For the text-containing cell, return its midpoint in [X, Y] coordinate format. 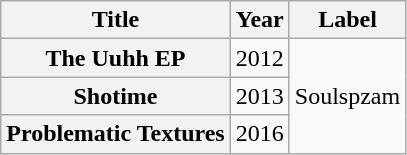
Title [116, 20]
Problematic Textures [116, 134]
2016 [260, 134]
Year [260, 20]
The Uuhh EP [116, 58]
Label [347, 20]
2012 [260, 58]
Soulspzam [347, 96]
Shotime [116, 96]
2013 [260, 96]
